Pinpoint the cell where the given text exists, returning its [x, y] midpoint coordinate. 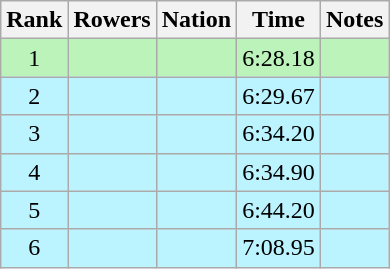
Time [279, 20]
4 [34, 172]
3 [34, 134]
6:34.20 [279, 134]
Rank [34, 20]
6:44.20 [279, 210]
Notes [354, 20]
6 [34, 248]
1 [34, 58]
6:34.90 [279, 172]
2 [34, 96]
Rowers [112, 20]
5 [34, 210]
6:29.67 [279, 96]
7:08.95 [279, 248]
6:28.18 [279, 58]
Nation [196, 20]
